Identify which cell holds the provided text, then report its (X, Y) central coordinate. 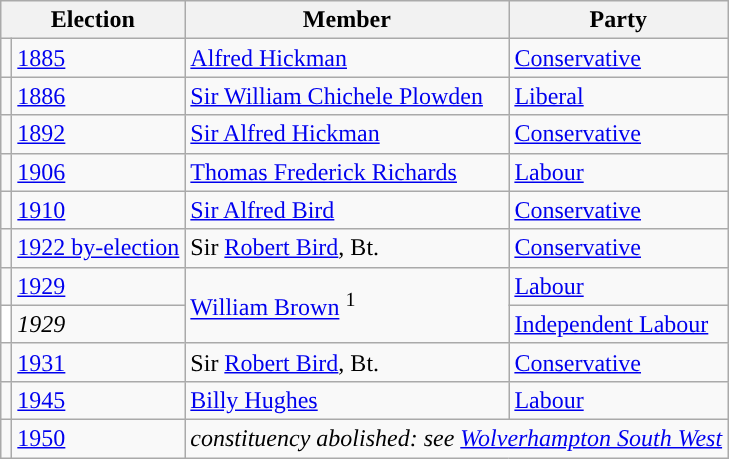
William Brown 1 (347, 305)
constituency abolished: see Wolverhampton South West (456, 438)
Thomas Frederick Richards (347, 172)
1950 (98, 438)
1886 (98, 96)
Party (618, 20)
Liberal (618, 96)
1892 (98, 134)
Sir Alfred Hickman (347, 134)
1906 (98, 172)
Sir Alfred Bird (347, 210)
1910 (98, 210)
Alfred Hickman (347, 58)
Election (93, 20)
1945 (98, 400)
1885 (98, 58)
Member (347, 20)
Billy Hughes (347, 400)
1931 (98, 362)
Independent Labour (618, 324)
Sir William Chichele Plowden (347, 96)
1922 by-election (98, 248)
